Return the [x, y] coordinate for the center point of the cell that contains the specified text.  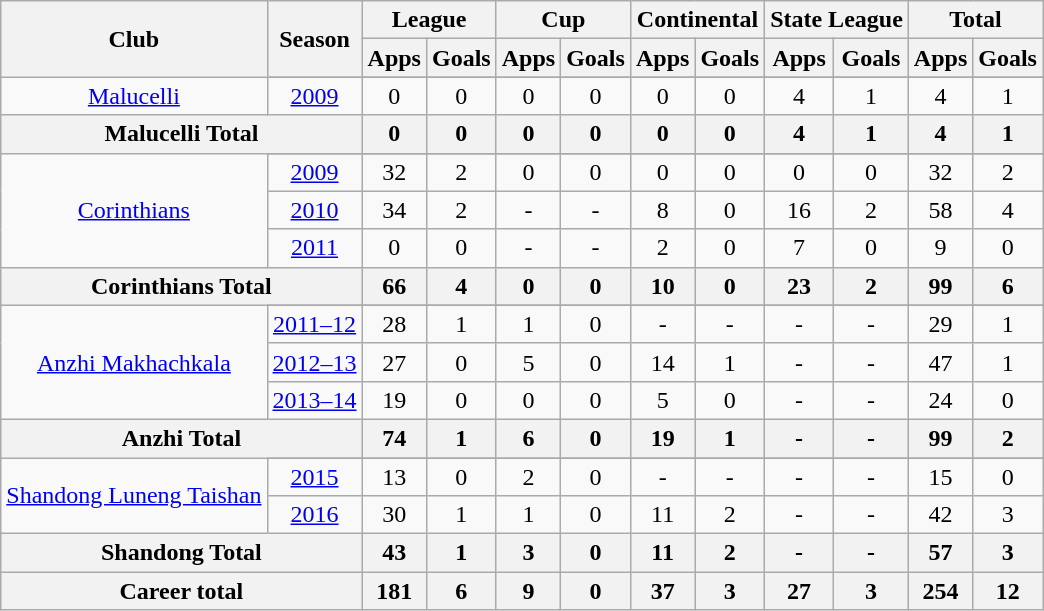
Anzhi Total [182, 438]
2012–13 [314, 362]
74 [394, 438]
47 [940, 362]
Season [314, 39]
State League [837, 20]
2013–14 [314, 400]
2011–12 [314, 324]
15 [940, 477]
Cup [563, 20]
28 [394, 324]
Continental [697, 20]
13 [394, 477]
Anzhi Makhachkala [134, 362]
Shandong Luneng Taishan [134, 496]
181 [394, 591]
66 [394, 286]
14 [662, 362]
29 [940, 324]
30 [394, 515]
Club [134, 39]
Corinthians Total [182, 286]
2010 [314, 210]
57 [940, 553]
23 [800, 286]
254 [940, 591]
2015 [314, 477]
16 [800, 210]
Corinthians [134, 210]
Malucelli Total [182, 134]
League [429, 20]
58 [940, 210]
Shandong Total [182, 553]
Career total [182, 591]
43 [394, 553]
42 [940, 515]
7 [800, 248]
2016 [314, 515]
8 [662, 210]
10 [662, 286]
2011 [314, 248]
37 [662, 591]
Total [975, 20]
24 [940, 400]
34 [394, 210]
Malucelli [134, 96]
12 [1008, 591]
